Return the (x, y) coordinate for the center point of the cell that contains the specified text.  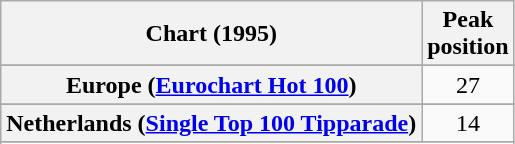
27 (468, 85)
Peakposition (468, 34)
Chart (1995) (212, 34)
Europe (Eurochart Hot 100) (212, 85)
14 (468, 123)
Netherlands (Single Top 100 Tipparade) (212, 123)
